Detect which cell encompasses the target text, then output its [X, Y] center coordinate. 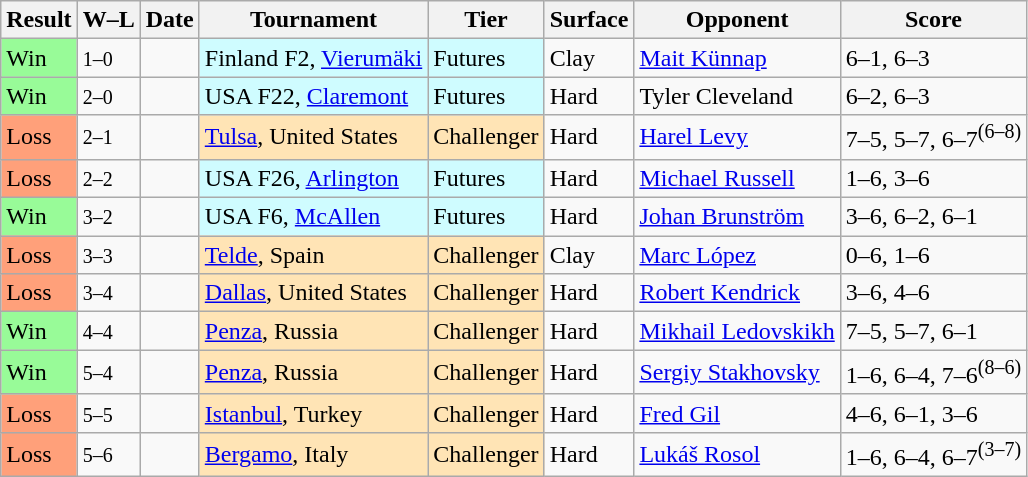
2–1 [108, 138]
4–6, 6–1, 3–6 [933, 413]
2–2 [108, 178]
USA F6, McAllen [314, 217]
5–6 [108, 454]
Harel Levy [737, 138]
0–6, 1–6 [933, 255]
3–6, 6–2, 6–1 [933, 217]
Tulsa, United States [314, 138]
3–6, 4–6 [933, 293]
Marc López [737, 255]
Score [933, 20]
Lukáš Rosol [737, 454]
7–5, 5–7, 6–1 [933, 331]
Tournament [314, 20]
3–4 [108, 293]
6–1, 6–3 [933, 58]
Surface [589, 20]
W–L [108, 20]
7–5, 5–7, 6–7(6–8) [933, 138]
Finland F2, Vierumäki [314, 58]
Result [39, 20]
USA F26, Arlington [314, 178]
5–5 [108, 413]
Telde, Spain [314, 255]
Date [170, 20]
5–4 [108, 372]
3–2 [108, 217]
4–4 [108, 331]
Bergamo, Italy [314, 454]
1–6, 6–4, 6–7(3–7) [933, 454]
Mikhail Ledovskikh [737, 331]
USA F22, Claremont [314, 96]
Dallas, United States [314, 293]
Mait Künnap [737, 58]
Tier [486, 20]
Michael Russell [737, 178]
1–6, 6–4, 7–6(8–6) [933, 372]
3–3 [108, 255]
1–6, 3–6 [933, 178]
1–0 [108, 58]
Robert Kendrick [737, 293]
6–2, 6–3 [933, 96]
Sergiy Stakhovsky [737, 372]
Johan Brunström [737, 217]
Fred Gil [737, 413]
Istanbul, Turkey [314, 413]
Tyler Cleveland [737, 96]
2–0 [108, 96]
Opponent [737, 20]
